Provide the [X, Y] coordinate of the cell's center where the given text is located.  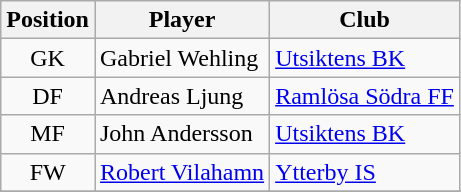
Player [182, 20]
Andreas Ljung [182, 96]
Position [48, 20]
FW [48, 172]
MF [48, 134]
Ramlösa Södra FF [365, 96]
John Andersson [182, 134]
Robert Vilahamn [182, 172]
Ytterby IS [365, 172]
GK [48, 58]
Club [365, 20]
DF [48, 96]
Gabriel Wehling [182, 58]
